Detect which cell encompasses the target text, then output its [x, y] center coordinate. 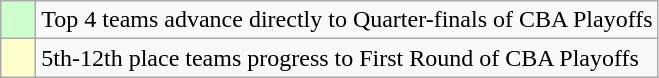
Top 4 teams advance directly to Quarter-finals of CBA Playoffs [347, 20]
5th-12th place teams progress to First Round of CBA Playoffs [347, 58]
